Locate the cell with the specified text and output its (X, Y) center coordinate. 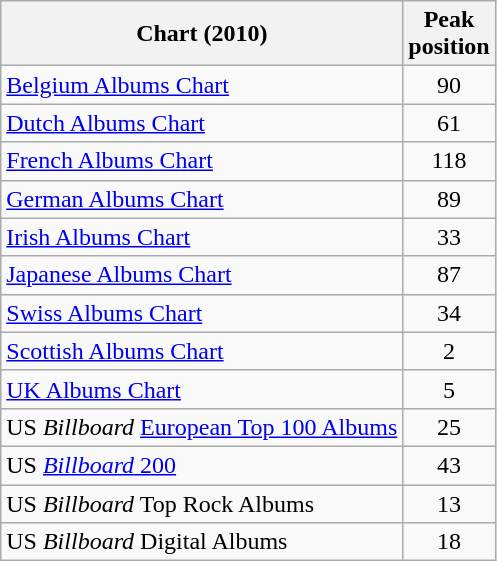
118 (449, 161)
Scottish Albums Chart (202, 351)
Japanese Albums Chart (202, 275)
Peakposition (449, 34)
US Billboard Digital Albums (202, 542)
87 (449, 275)
Irish Albums Chart (202, 237)
US Billboard Top Rock Albums (202, 503)
90 (449, 85)
25 (449, 427)
89 (449, 199)
43 (449, 465)
Dutch Albums Chart (202, 123)
UK Albums Chart (202, 389)
61 (449, 123)
Swiss Albums Chart (202, 313)
US Billboard 200 (202, 465)
US Billboard European Top 100 Albums (202, 427)
2 (449, 351)
Chart (2010) (202, 34)
34 (449, 313)
French Albums Chart (202, 161)
German Albums Chart (202, 199)
33 (449, 237)
13 (449, 503)
18 (449, 542)
Belgium Albums Chart (202, 85)
5 (449, 389)
